From the cell containing the given text, extract its center point as [X, Y] coordinate. 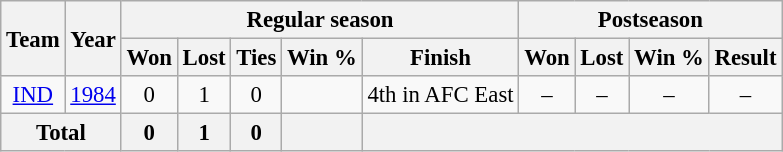
Year [93, 38]
Regular season [320, 20]
Ties [256, 58]
Finish [440, 58]
Team [33, 38]
Result [746, 58]
1984 [93, 95]
IND [33, 95]
Postseason [650, 20]
4th in AFC East [440, 95]
Total [61, 133]
